Return the (X, Y) coordinate for the center point of the cell that contains the specified text.  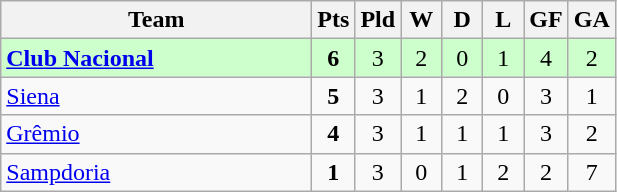
Pts (334, 20)
Club Nacional (156, 58)
W (422, 20)
Siena (156, 96)
5 (334, 96)
L (504, 20)
D (462, 20)
7 (592, 172)
Grêmio (156, 134)
6 (334, 58)
GF (546, 20)
Sampdoria (156, 172)
GA (592, 20)
Team (156, 20)
Pld (378, 20)
